Identify which cell holds the provided text, then report its (X, Y) central coordinate. 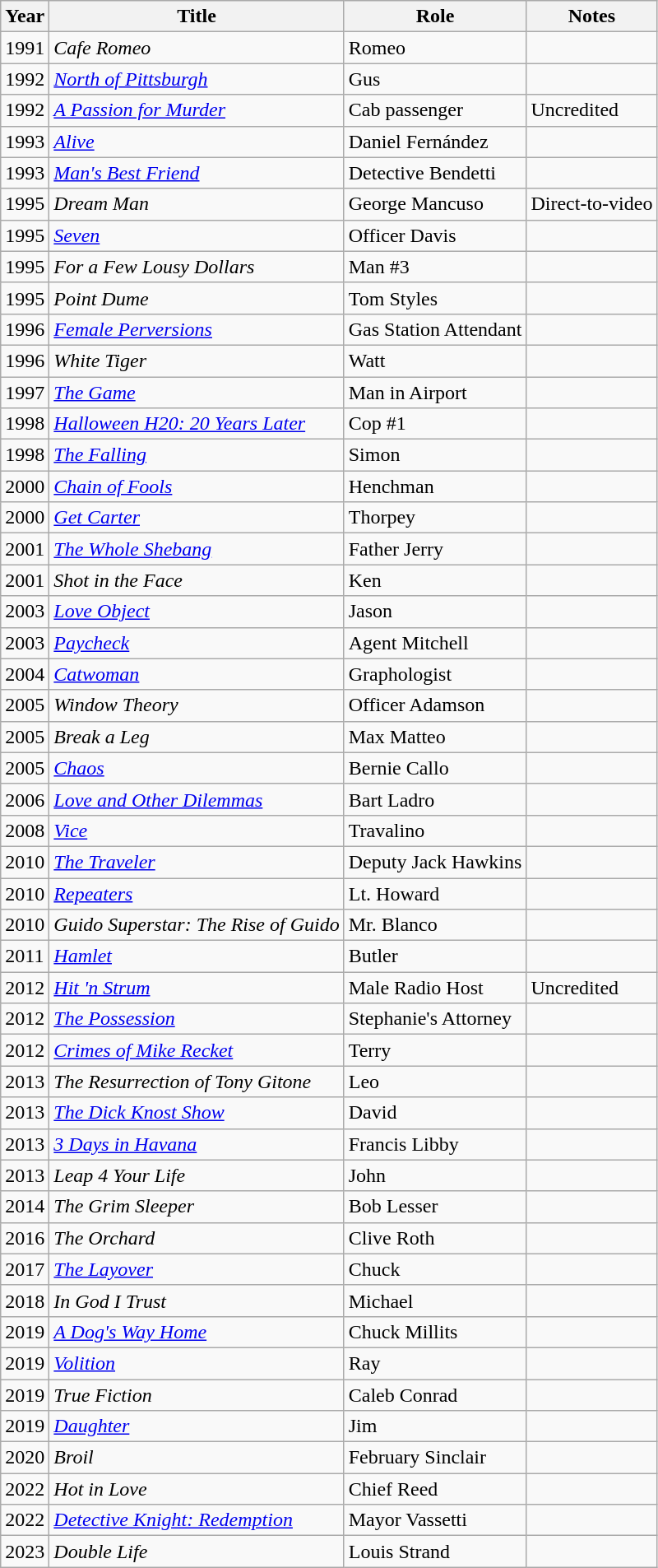
The Game (197, 393)
George Mancuso (435, 204)
Daniel Fernández (435, 142)
Vice (197, 831)
Travalino (435, 831)
Bernie Callo (435, 768)
2018 (25, 1300)
The Orchard (197, 1238)
Simon (435, 455)
Henchman (435, 486)
Chief Reed (435, 1489)
Jim (435, 1426)
Window Theory (197, 705)
2016 (25, 1238)
1997 (25, 393)
Male Radio Host (435, 988)
2008 (25, 831)
The Grim Sleeper (197, 1207)
The Whole Shebang (197, 549)
Man's Best Friend (197, 173)
Crimes of Mike Recket (197, 1050)
Man #3 (435, 267)
Max Matteo (435, 737)
Volition (197, 1363)
Role (435, 16)
Get Carter (197, 518)
Mr. Blanco (435, 925)
Leap 4 Your Life (197, 1175)
Bart Ladro (435, 799)
Year (25, 16)
Catwoman (197, 674)
Stephanie's Attorney (435, 1019)
Cop #1 (435, 424)
Tom Styles (435, 298)
3 Days in Havana (197, 1144)
Agent Mitchell (435, 643)
Jason (435, 612)
Title (197, 16)
Leo (435, 1082)
2023 (25, 1552)
Francis Libby (435, 1144)
Hamlet (197, 956)
The Dick Knost Show (197, 1113)
A Passion for Murder (197, 110)
Bob Lesser (435, 1207)
The Traveler (197, 862)
Cab passenger (435, 110)
Halloween H20: 20 Years Later (197, 424)
Love Object (197, 612)
Chuck (435, 1269)
Terry (435, 1050)
David (435, 1113)
Gus (435, 79)
In God I Trust (197, 1300)
Romeo (435, 48)
For a Few Lousy Dollars (197, 267)
Dream Man (197, 204)
Lt. Howard (435, 893)
Direct-to-video (592, 204)
Chuck Millits (435, 1332)
Broil (197, 1458)
Father Jerry (435, 549)
Female Perversions (197, 329)
Louis Strand (435, 1552)
Ray (435, 1363)
Watt (435, 361)
Gas Station Attendant (435, 329)
2020 (25, 1458)
Notes (592, 16)
Ken (435, 580)
Seven (197, 235)
Love and Other Dilemmas (197, 799)
North of Pittsburgh (197, 79)
2011 (25, 956)
Caleb Conrad (435, 1395)
Michael (435, 1300)
February Sinclair (435, 1458)
2004 (25, 674)
The Resurrection of Tony Gitone (197, 1082)
Detective Bendetti (435, 173)
Chaos (197, 768)
Chain of Fools (197, 486)
John (435, 1175)
Shot in the Face (197, 580)
Clive Roth (435, 1238)
2017 (25, 1269)
Officer Adamson (435, 705)
2014 (25, 1207)
Hit 'n Strum (197, 988)
A Dog's Way Home (197, 1332)
Graphologist (435, 674)
Guido Superstar: The Rise of Guido (197, 925)
Officer Davis (435, 235)
Repeaters (197, 893)
Deputy Jack Hawkins (435, 862)
Break a Leg (197, 737)
Man in Airport (435, 393)
Paycheck (197, 643)
The Layover (197, 1269)
Daughter (197, 1426)
Mayor Vassetti (435, 1520)
The Possession (197, 1019)
The Falling (197, 455)
Point Dume (197, 298)
White Tiger (197, 361)
True Fiction (197, 1395)
Thorpey (435, 518)
Cafe Romeo (197, 48)
Hot in Love (197, 1489)
Double Life (197, 1552)
Alive (197, 142)
1991 (25, 48)
Detective Knight: Redemption (197, 1520)
Butler (435, 956)
2006 (25, 799)
